Pinpoint the cell where the given text exists, returning its [x, y] midpoint coordinate. 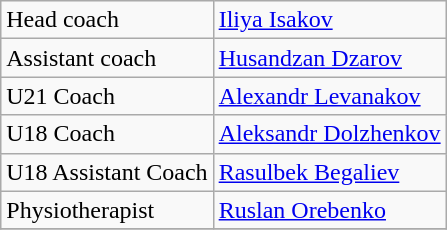
Alexandr Levanakov [330, 96]
U21 Coach [107, 96]
Iliya Isakov [330, 20]
Head coach [107, 20]
Husandzan Dzarov [330, 58]
Rasulbek Begaliev [330, 172]
Ruslan Orebenko [330, 210]
U18 Assistant Coach [107, 172]
U18 Coach [107, 134]
Assistant coach [107, 58]
Aleksandr Dolzhenkov [330, 134]
Physiotherapist [107, 210]
